Extract the [X, Y] coordinate from the center of the cell holding the provided text.  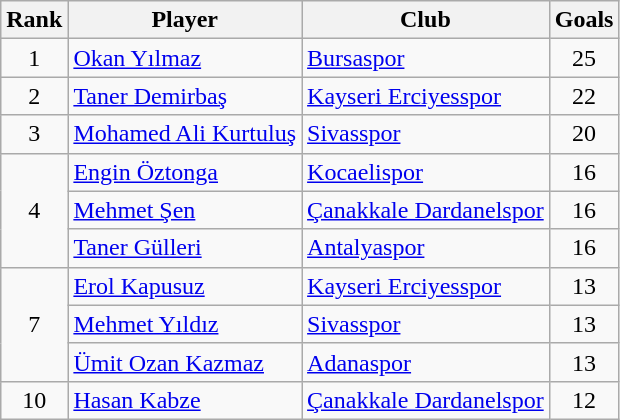
Ümit Ozan Kazmaz [185, 362]
Antalyaspor [426, 248]
12 [584, 400]
7 [34, 324]
Hasan Kabze [185, 400]
Mehmet Şen [185, 210]
Club [426, 20]
Engin Öztonga [185, 172]
10 [34, 400]
22 [584, 96]
Rank [34, 20]
Kocaelispor [426, 172]
Mehmet Yıldız [185, 324]
Taner Demirbaş [185, 96]
2 [34, 96]
Bursaspor [426, 58]
Erol Kapusuz [185, 286]
Goals [584, 20]
Okan Yılmaz [185, 58]
Taner Gülleri [185, 248]
Mohamed Ali Kurtuluş [185, 134]
4 [34, 210]
20 [584, 134]
Adanaspor [426, 362]
3 [34, 134]
Player [185, 20]
1 [34, 58]
25 [584, 58]
